Scan for the cell matching the given text and deliver its (x, y) coordinate at center. 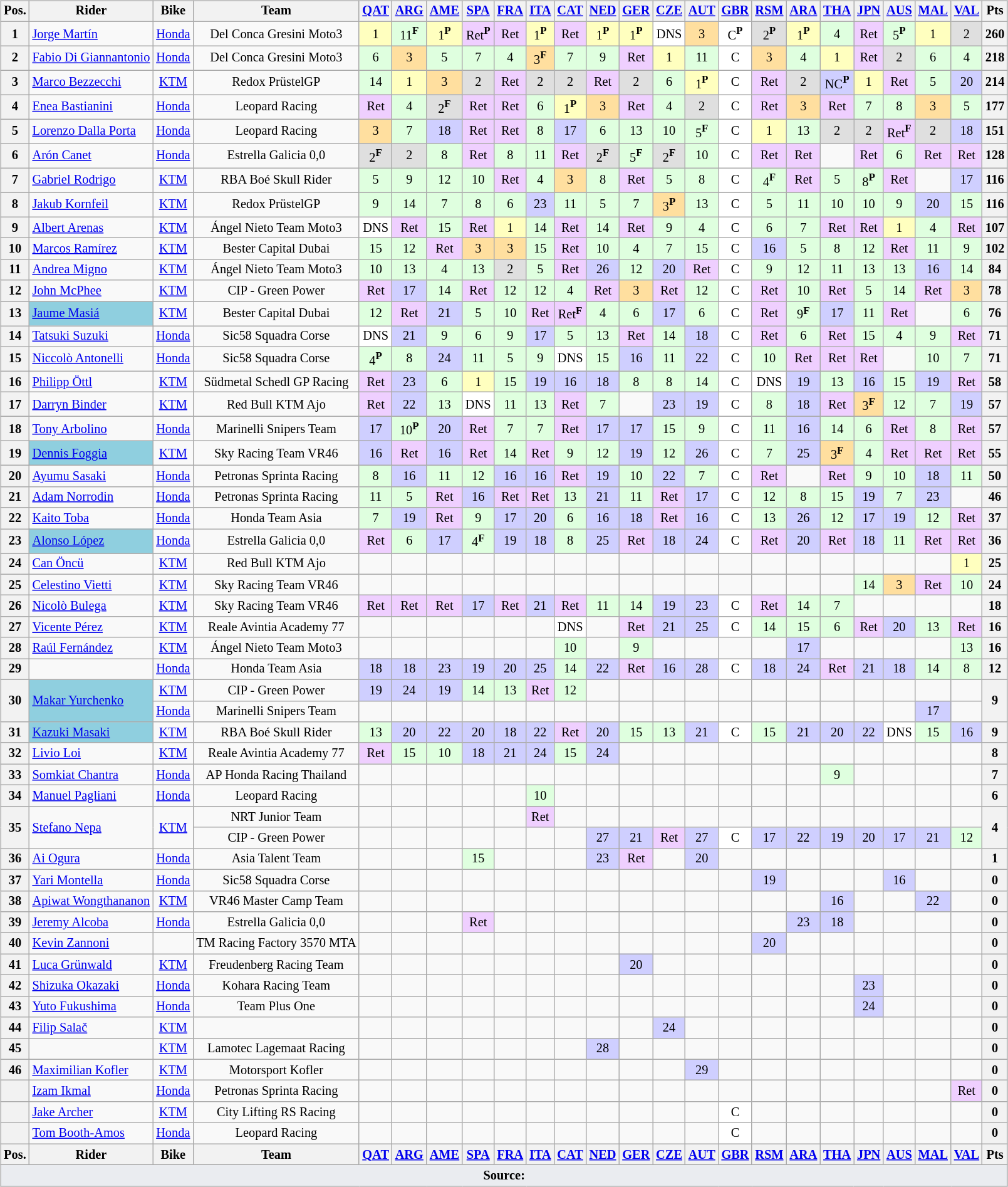
33 (15, 775)
AP Honda Racing Thailand (276, 775)
Tatsuki Suzuki (91, 337)
218 (995, 58)
8P (868, 180)
Kevin Zannoni (91, 943)
Adam Norrodin (91, 497)
Dennis Foggia (91, 454)
177 (995, 107)
Jakub Kornfeil (91, 204)
Niccolò Antonelli (91, 358)
Somkiat Chantra (91, 775)
35 (15, 827)
Marcos Ramírez (91, 249)
41 (15, 965)
84 (995, 269)
58 (995, 382)
Südmetal Schedl GP Racing (276, 382)
214 (995, 83)
Izam Ikmal (91, 1091)
Motorsport Kofler (276, 1070)
Jaume Masiá (91, 313)
Kohara Racing Team (276, 986)
Livio Loi (91, 753)
VR46 Master Camp Team (276, 901)
Maximilian Kofler (91, 1070)
Makar Yurchenko (91, 701)
Jorge Martín (91, 34)
John McPhee (91, 291)
78 (995, 291)
Enea Bastianini (91, 107)
4P (375, 358)
TM Racing Factory 3570 MTA (276, 943)
5P (899, 34)
Marco Bezzecchi (91, 83)
10P (410, 429)
128 (995, 155)
Can Öncü (91, 564)
Apiwat Wongthananon (91, 901)
Fabio Di Giannantonio (91, 58)
Raúl Fernández (91, 648)
Jake Archer (91, 1112)
Source: (504, 1176)
Andrea Migno (91, 269)
43 (15, 1007)
Yari Montella (91, 880)
Shizuka Okazaki (91, 986)
32 (15, 753)
107 (995, 227)
76 (995, 313)
40 (15, 943)
3P (669, 204)
Freudenberg Racing Team (276, 965)
11F (410, 34)
Manuel Pagliani (91, 796)
42 (15, 986)
Lamotec Lagemaat Racing (276, 1049)
NCP (837, 83)
Arón Canet (91, 155)
Philipp Öttl (91, 382)
38 (15, 901)
2P (769, 34)
260 (995, 34)
Ayumu Sasaki (91, 476)
30 (15, 701)
34 (15, 796)
39 (15, 923)
151 (995, 132)
Filip Salač (91, 1028)
Kaito Toba (91, 518)
44 (15, 1028)
50 (995, 476)
Jeremy Alcoba (91, 923)
CP (735, 34)
Team Plus One (276, 1007)
Yuto Fukushima (91, 1007)
Nicolò Bulega (91, 606)
102 (995, 249)
Kazuki Masaki (91, 733)
Lorenzo Dalla Porta (91, 132)
Vicente Pérez (91, 627)
Alonso López (91, 541)
9F (803, 313)
55 (995, 454)
Tom Booth-Amos (91, 1133)
Darryn Binder (91, 405)
Stefano Nepa (91, 827)
Ai Ogura (91, 859)
31 (15, 733)
45 (15, 1049)
RetP (478, 34)
NRT Junior Team (276, 817)
Tony Arbolino (91, 429)
Celestino Vietti (91, 585)
Asia Talent Team (276, 859)
Luca Grünwald (91, 965)
Gabriel Rodrigo (91, 180)
Albert Arenas (91, 227)
City Lifting RS Racing (276, 1112)
